Find where the given text appears and provide that cell's center as (X, Y) coordinate. 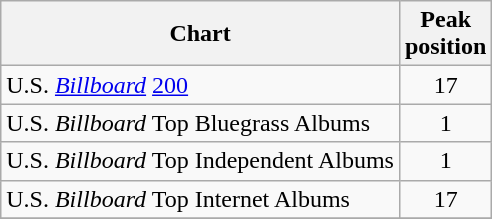
U.S. Billboard 200 (200, 85)
Peakposition (445, 34)
Chart (200, 34)
U.S. Billboard Top Independent Albums (200, 161)
U.S. Billboard Top Bluegrass Albums (200, 123)
U.S. Billboard Top Internet Albums (200, 199)
